From the cell containing the given text, extract its center point as (x, y) coordinate. 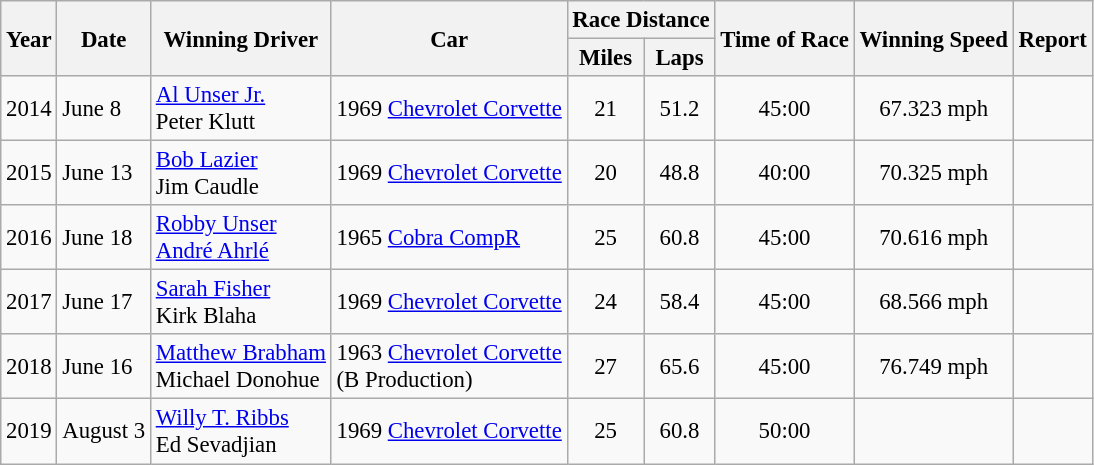
Al Unser Jr. Peter Klutt (240, 108)
August 3 (104, 432)
21 (606, 108)
2019 (29, 432)
1963 Chevrolet Corvette(B Production) (449, 366)
June 13 (104, 174)
Robby Unser André Ahrlé (240, 238)
51.2 (680, 108)
Matthew Brabham Michael Donohue (240, 366)
65.6 (680, 366)
Winning Speed (934, 38)
Race Distance (641, 20)
Report (1052, 38)
50:00 (784, 432)
2017 (29, 302)
68.566 mph (934, 302)
June 18 (104, 238)
2018 (29, 366)
2015 (29, 174)
40:00 (784, 174)
76.749 mph (934, 366)
Miles (606, 58)
67.323 mph (934, 108)
June 8 (104, 108)
Year (29, 38)
Car (449, 38)
70.325 mph (934, 174)
Winning Driver (240, 38)
20 (606, 174)
2014 (29, 108)
Bob Lazier Jim Caudle (240, 174)
Laps (680, 58)
June 16 (104, 366)
Time of Race (784, 38)
2016 (29, 238)
70.616 mph (934, 238)
24 (606, 302)
June 17 (104, 302)
Willy T. Ribbs Ed Sevadjian (240, 432)
58.4 (680, 302)
48.8 (680, 174)
1965 Cobra CompR (449, 238)
27 (606, 366)
Sarah Fisher Kirk Blaha (240, 302)
Date (104, 38)
